Determine the (X, Y) coordinate at the center of the cell enclosing the given text.  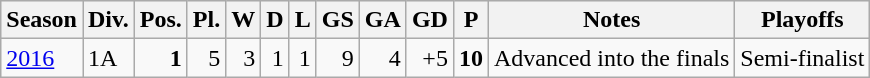
P (470, 20)
2016 (42, 58)
Pos. (160, 20)
Advanced into the finals (612, 58)
3 (244, 58)
4 (382, 58)
D (275, 20)
GS (338, 20)
GD (430, 20)
5 (206, 58)
L (302, 20)
+5 (430, 58)
W (244, 20)
GA (382, 20)
9 (338, 58)
Pl. (206, 20)
Season (42, 20)
Notes (612, 20)
Playoffs (802, 20)
10 (470, 58)
1A (108, 58)
Semi-finalist (802, 58)
Div. (108, 20)
